Locate the cell with the specified text and output its (X, Y) center coordinate. 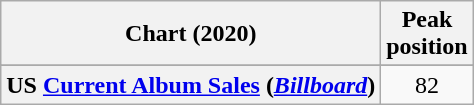
Chart (2020) (191, 34)
Peakposition (427, 34)
US Current Album Sales (Billboard) (191, 85)
82 (427, 85)
